Search for the cell housing the specified text and yield its (x, y) center coordinate. 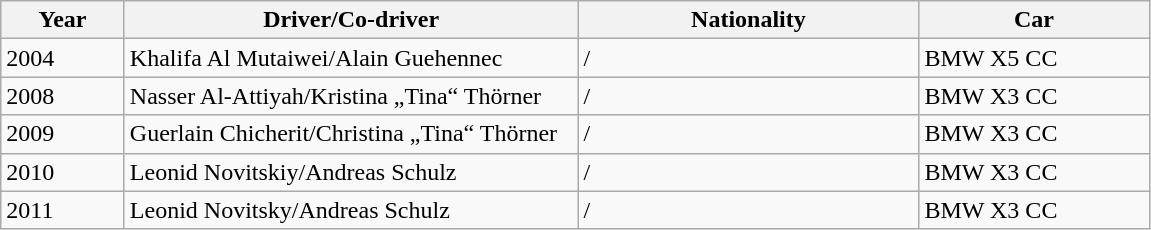
2004 (63, 58)
2009 (63, 134)
2008 (63, 96)
Driver/Co-driver (351, 20)
BMW X5 CC (1034, 58)
Nasser Al-Attiyah/Kristina „Tina“ Thörner (351, 96)
Nationality (748, 20)
Year (63, 20)
Leonid Novitskiy/Andreas Schulz (351, 172)
2011 (63, 210)
Car (1034, 20)
Leonid Novitsky/Andreas Schulz (351, 210)
2010 (63, 172)
Guerlain Chicherit/Christina „Tina“ Thörner (351, 134)
Khalifa Al Mutaiwei/Alain Guehennec (351, 58)
